Output the (x, y) coordinate of the center of the cell containing the given text.  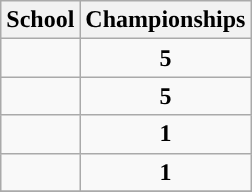
Championships (166, 20)
School (40, 20)
